Extract the [X, Y] coordinate from the center of the cell holding the provided text.  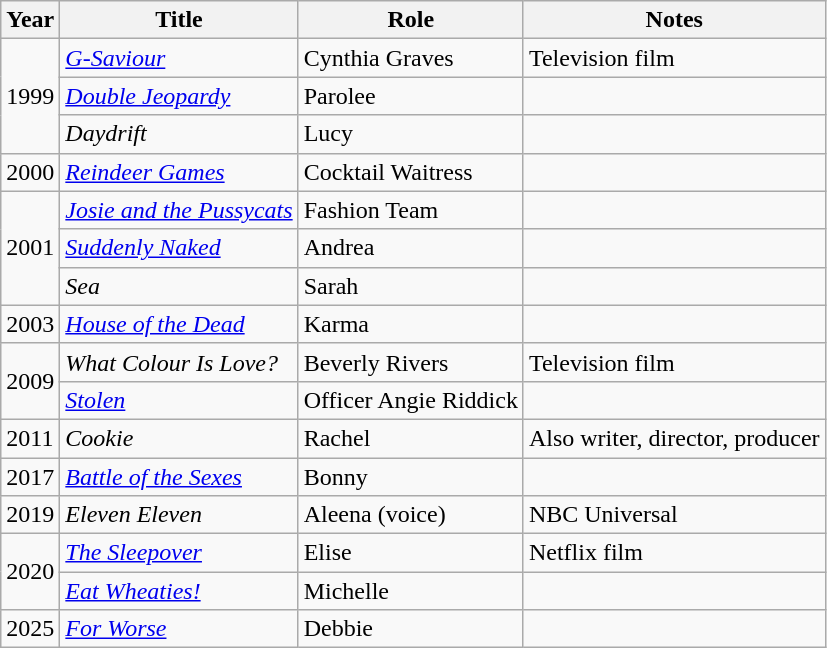
Daydrift [179, 134]
Stolen [179, 400]
Title [179, 20]
The Sleepover [179, 553]
Beverly Rivers [410, 362]
Suddenly Naked [179, 248]
Cookie [179, 438]
2019 [30, 515]
2011 [30, 438]
Bonny [410, 477]
Lucy [410, 134]
2009 [30, 381]
Officer Angie Riddick [410, 400]
Cocktail Waitress [410, 172]
Cynthia Graves [410, 58]
Michelle [410, 591]
Year [30, 20]
G-Saviour [179, 58]
Sarah [410, 286]
Notes [674, 20]
Debbie [410, 629]
Parolee [410, 96]
2000 [30, 172]
Netflix film [674, 553]
Battle of the Sexes [179, 477]
2003 [30, 324]
Double Jeopardy [179, 96]
Eleven Eleven [179, 515]
2020 [30, 572]
Karma [410, 324]
Josie and the Pussycats [179, 210]
2017 [30, 477]
Rachel [410, 438]
NBC Universal [674, 515]
Eat Wheaties! [179, 591]
2025 [30, 629]
2001 [30, 248]
For Worse [179, 629]
1999 [30, 96]
Aleena (voice) [410, 515]
House of the Dead [179, 324]
Sea [179, 286]
Reindeer Games [179, 172]
Also writer, director, producer [674, 438]
Fashion Team [410, 210]
Elise [410, 553]
Role [410, 20]
What Colour Is Love? [179, 362]
Andrea [410, 248]
